Output the [x, y] coordinate of the center of the cell containing the given text.  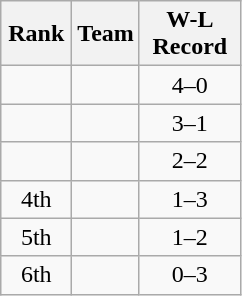
6th [36, 275]
1–2 [190, 237]
4–0 [190, 85]
0–3 [190, 275]
1–3 [190, 199]
Team [106, 34]
5th [36, 237]
Rank [36, 34]
3–1 [190, 123]
2–2 [190, 161]
W-L Record [190, 34]
4th [36, 199]
